Pinpoint the cell where the given text exists, returning its (X, Y) midpoint coordinate. 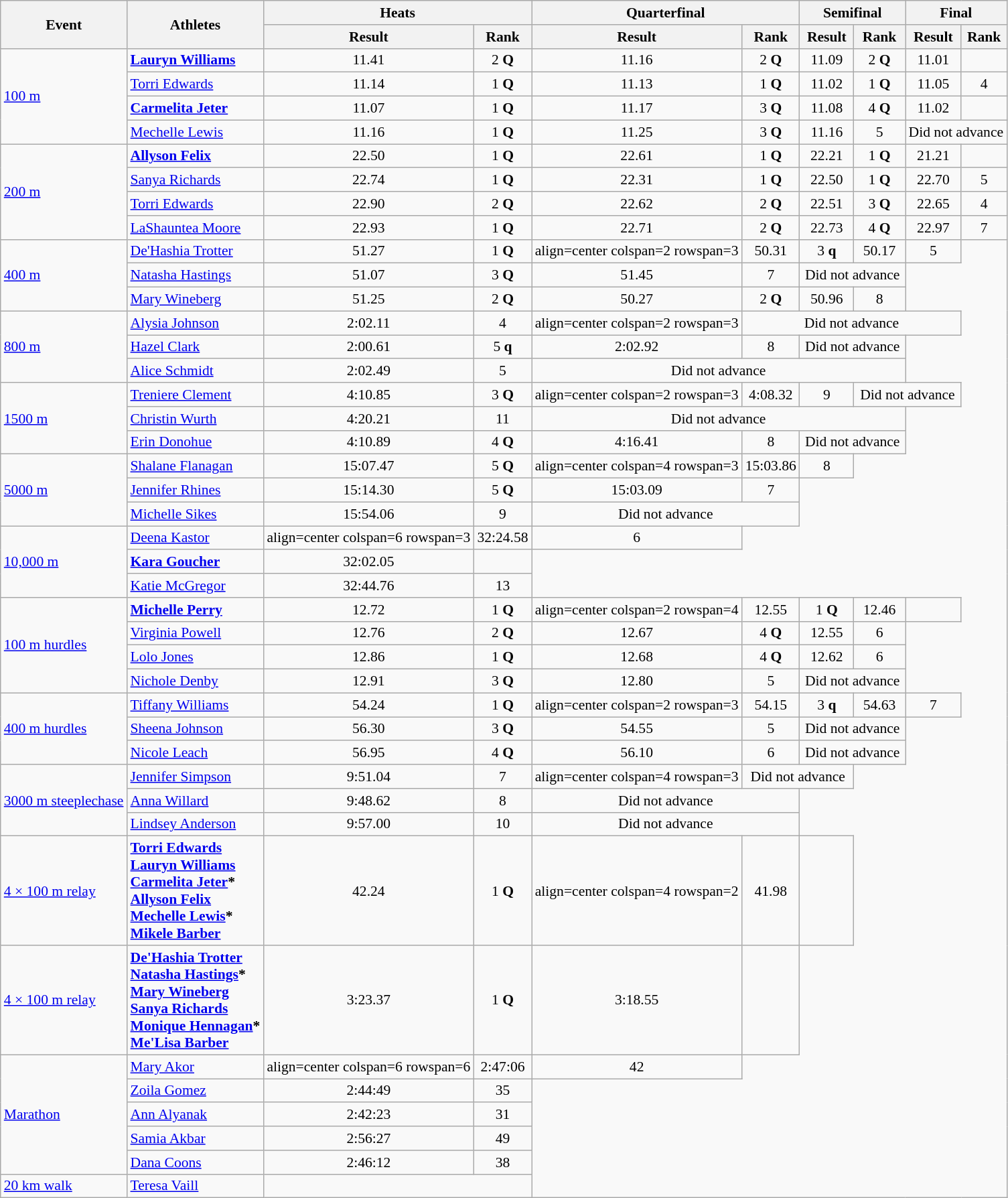
Allyson Felix (196, 156)
49 (502, 1138)
Mechelle Lewis (196, 132)
Shalane Flanagan (196, 466)
42 (637, 1067)
22.65 (934, 204)
15:03.86 (771, 466)
Katie McGregor (196, 586)
10,000 m (64, 561)
align=center colspan=2 rowspan=4 (637, 610)
21.21 (934, 156)
1500 m (64, 418)
12.72 (368, 610)
15:14.30 (368, 490)
56.30 (368, 729)
22.62 (637, 204)
41.98 (771, 891)
100 m (64, 96)
50.96 (826, 299)
Kara Goucher (196, 562)
2:46:12 (368, 1162)
Mary Akor (196, 1067)
Final (956, 13)
50.31 (771, 251)
22.70 (934, 180)
4:16.41 (637, 442)
Alysia Johnson (196, 323)
LaShauntea Moore (196, 228)
Erin Donohue (196, 442)
400 m hurdles (64, 729)
51.45 (637, 275)
12.62 (826, 657)
22.74 (368, 180)
Quarterfinal (666, 13)
22.97 (934, 228)
9:57.00 (368, 824)
31 (502, 1115)
5000 m (64, 490)
200 m (64, 192)
2:42:23 (368, 1115)
Lolo Jones (196, 657)
56.95 (368, 753)
11.01 (934, 60)
3000 m steeplechase (64, 800)
Nicole Leach (196, 753)
Heats (397, 13)
Christin Wurth (196, 419)
5 q (502, 347)
32:02.05 (368, 562)
12.80 (637, 681)
Teresa Vaill (196, 1186)
Zoila Gomez (196, 1091)
22.93 (368, 228)
Hazel Clark (196, 347)
54.15 (771, 705)
54.55 (637, 729)
15:03.09 (637, 490)
Semifinal (853, 13)
2:47:06 (502, 1067)
Anna Willard (196, 801)
Treniere Clement (196, 395)
Sheena Johnson (196, 729)
2:56:27 (368, 1138)
Michelle Perry (196, 610)
Event (64, 24)
Marathon (64, 1114)
22.71 (637, 228)
9:48.62 (368, 801)
4:20.21 (368, 419)
11.17 (637, 109)
11.13 (637, 84)
22.31 (637, 180)
Ann Alyanak (196, 1115)
400 m (64, 275)
800 m (64, 347)
11.14 (368, 84)
Samia Akbar (196, 1138)
12.91 (368, 681)
10 (502, 824)
2:02.11 (368, 323)
2:00.61 (368, 347)
align=center colspan=6 rowspan=6 (368, 1067)
51.27 (368, 251)
54.63 (880, 705)
2:02.49 (368, 371)
22.51 (826, 204)
32:24.58 (502, 538)
51.07 (368, 275)
22.73 (826, 228)
12.86 (368, 657)
13 (502, 586)
Mary Wineberg (196, 299)
Athletes (196, 24)
Lindsey Anderson (196, 824)
100 m hurdles (64, 645)
align=center colspan=4 rowspan=2 (637, 891)
De'Hashia TrotterNatasha Hastings*Mary WinebergSanya RichardsMonique Hennagan*Me'Lisa Barber (196, 1000)
2:02.92 (637, 347)
12.68 (637, 657)
54.24 (368, 705)
32:44.76 (368, 586)
15:54.06 (368, 514)
Torri EdwardsLauryn WilliamsCarmelita Jeter*Allyson FelixMechelle Lewis*Mikele Barber (196, 891)
Carmelita Jeter (196, 109)
Michelle Sikes (196, 514)
Alice Schmidt (196, 371)
Sanya Richards (196, 180)
12.67 (637, 633)
50.27 (637, 299)
51.25 (368, 299)
22.61 (637, 156)
11.25 (637, 132)
3:23.37 (368, 1000)
11.09 (826, 60)
2:44:49 (368, 1091)
20 km walk (64, 1186)
11.08 (826, 109)
Jennifer Simpson (196, 777)
Lauryn Williams (196, 60)
38 (502, 1162)
35 (502, 1091)
56.10 (637, 753)
22.90 (368, 204)
Natasha Hastings (196, 275)
12.76 (368, 633)
11.07 (368, 109)
Dana Coons (196, 1162)
Virginia Powell (196, 633)
11 (502, 419)
De'Hashia Trotter (196, 251)
3:18.55 (637, 1000)
4:10.89 (368, 442)
9:51.04 (368, 777)
12.46 (880, 610)
align=center colspan=6 rowspan=3 (368, 538)
50.17 (880, 251)
11.05 (934, 84)
Nichole Denby (196, 681)
11.41 (368, 60)
Tiffany Williams (196, 705)
42.24 (368, 891)
Deena Kastor (196, 538)
4:08.32 (771, 395)
15:07.47 (368, 466)
22.21 (826, 156)
Jennifer Rhines (196, 490)
4:10.85 (368, 395)
